Search for the cell housing the specified text and yield its [x, y] center coordinate. 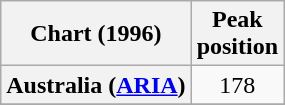
Chart (1996) [96, 34]
Peakposition [237, 34]
Australia (ARIA) [96, 85]
178 [237, 85]
